Output the (x, y) coordinate of the center of the cell containing the given text.  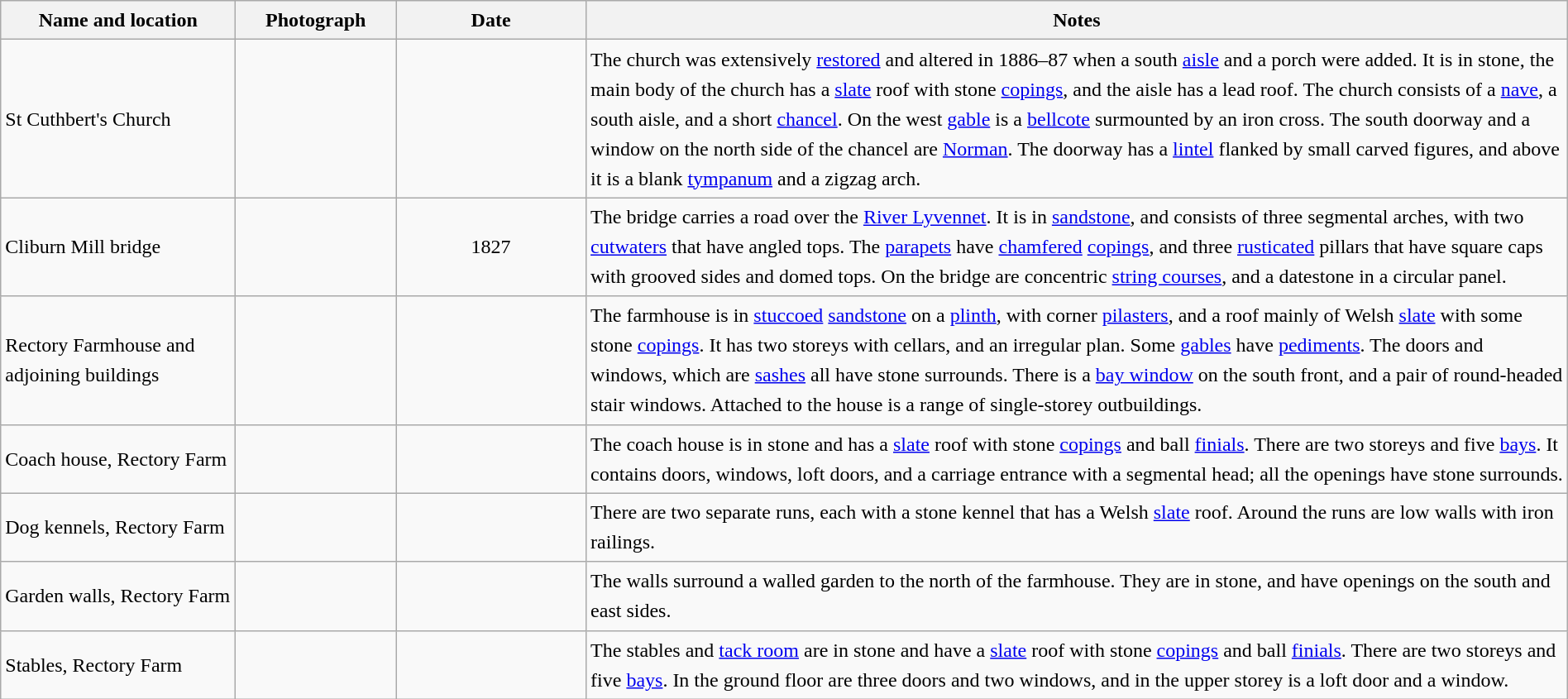
Dog kennels, Rectory Farm (118, 528)
Coach house, Rectory Farm (118, 458)
Name and location (118, 20)
Cliburn Mill bridge (118, 247)
Date (491, 20)
St Cuthbert's Church (118, 119)
Rectory Farmhouse and adjoining buildings (118, 361)
There are two separate runs, each with a stone kennel that has a Welsh slate roof. Around the runs are low walls with iron railings. (1077, 528)
1827 (491, 247)
Photograph (316, 20)
The walls surround a walled garden to the north of the farmhouse. They are in stone, and have openings on the south and east sides. (1077, 596)
Notes (1077, 20)
Stables, Rectory Farm (118, 665)
Garden walls, Rectory Farm (118, 596)
